From the cell containing the given text, extract its center point as (x, y) coordinate. 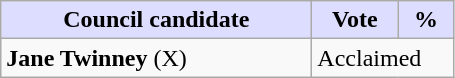
Acclaimed (383, 58)
Jane Twinney (X) (156, 58)
% (426, 20)
Vote (355, 20)
Council candidate (156, 20)
